Find where the given text appears and provide that cell's center as (x, y) coordinate. 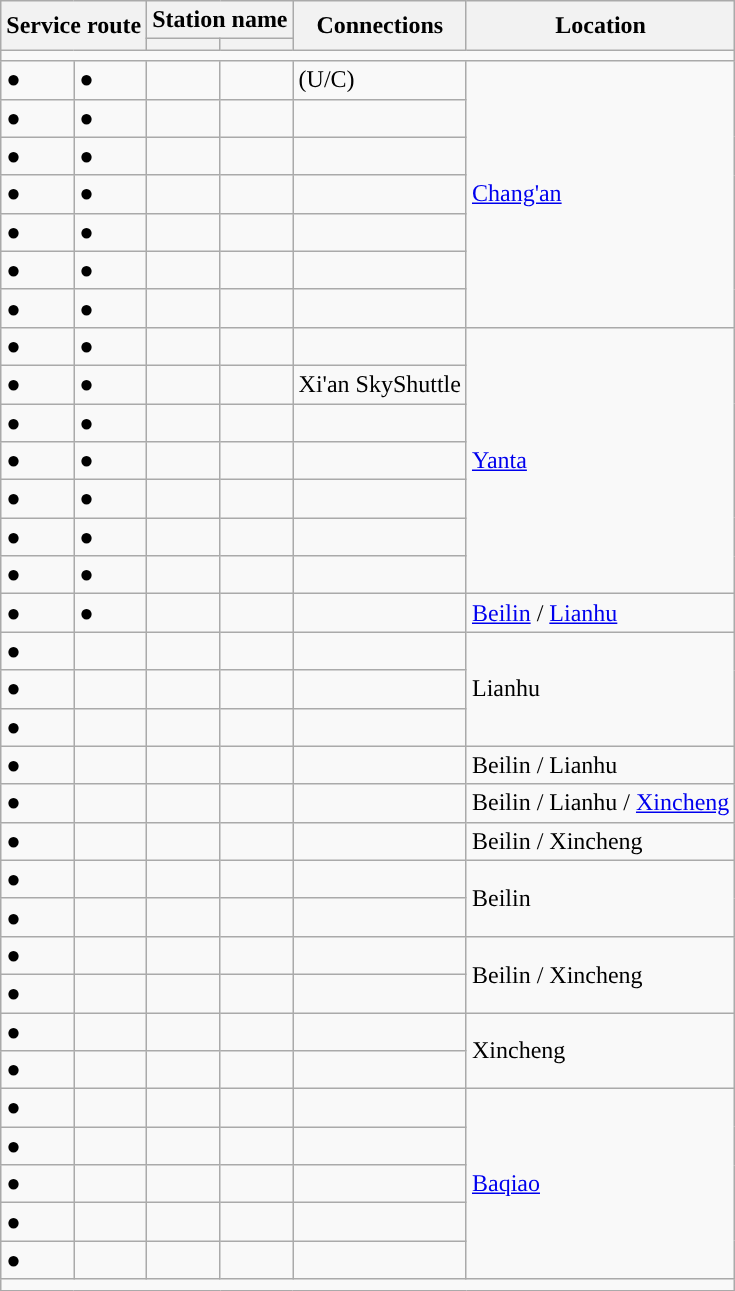
Connections (380, 26)
Baqiao (600, 1184)
Beilin (600, 898)
Xi'an SkyShuttle (380, 384)
Beilin / Lianhu / Xincheng (600, 803)
Yanta (600, 460)
Xincheng (600, 1050)
(U/C) (380, 80)
Station name (220, 20)
Service route (74, 26)
Lianhu (600, 689)
Location (600, 26)
Chang'an (600, 194)
